For the text-containing cell, return its midpoint in [x, y] coordinate format. 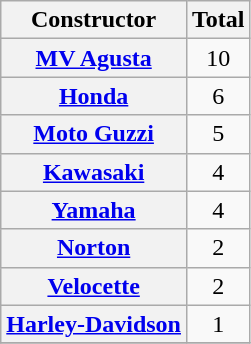
Constructor [94, 20]
Total [218, 20]
Harley-Davidson [94, 324]
Moto Guzzi [94, 134]
Velocette [94, 286]
6 [218, 96]
Norton [94, 248]
1 [218, 324]
10 [218, 58]
5 [218, 134]
Honda [94, 96]
MV Agusta [94, 58]
Yamaha [94, 210]
Kawasaki [94, 172]
